Pinpoint the cell where the given text exists, returning its (X, Y) midpoint coordinate. 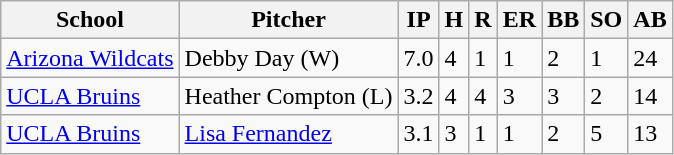
7.0 (418, 58)
BB (564, 20)
Arizona Wildcats (90, 58)
3.1 (418, 134)
SO (606, 20)
14 (650, 96)
AB (650, 20)
Pitcher (288, 20)
5 (606, 134)
13 (650, 134)
Lisa Fernandez (288, 134)
IP (418, 20)
Debby Day (W) (288, 58)
ER (519, 20)
3.2 (418, 96)
24 (650, 58)
Heather Compton (L) (288, 96)
R (483, 20)
H (454, 20)
School (90, 20)
